For the text-containing cell, return its midpoint in [X, Y] coordinate format. 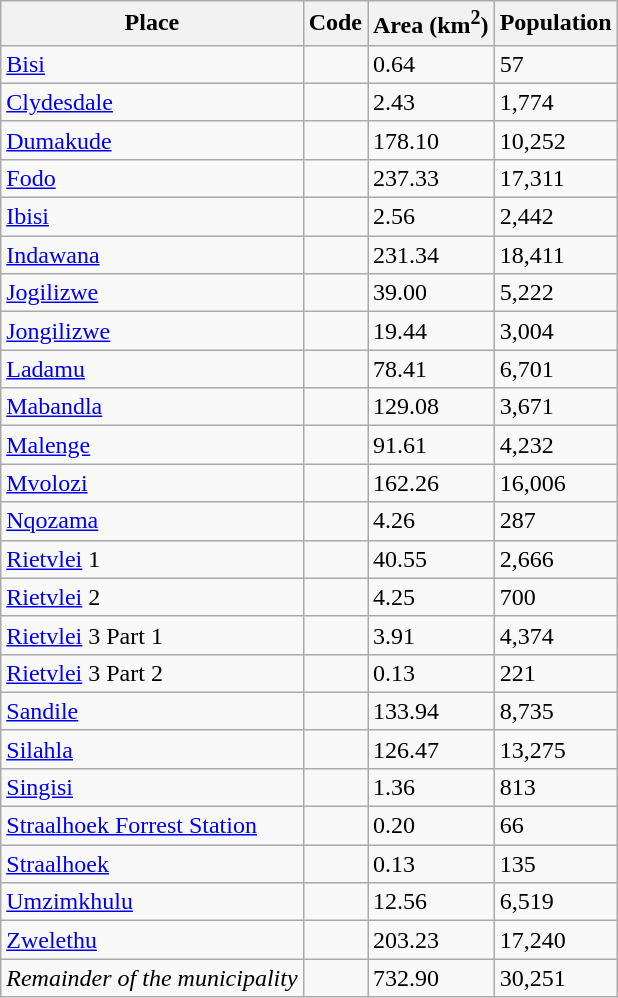
17,240 [556, 940]
78.41 [432, 369]
Area (km2) [432, 24]
Straalhoek [152, 864]
129.08 [432, 407]
6,701 [556, 369]
Nqozama [152, 521]
Dumakude [152, 140]
Zwelethu [152, 940]
Malenge [152, 445]
30,251 [556, 978]
Sandile [152, 711]
Indawana [152, 255]
8,735 [556, 711]
1,774 [556, 102]
3.91 [432, 635]
231.34 [432, 255]
Ibisi [152, 217]
Place [152, 24]
Code [335, 24]
Mvolozi [152, 483]
3,004 [556, 331]
4,232 [556, 445]
91.61 [432, 445]
0.64 [432, 64]
700 [556, 597]
2.43 [432, 102]
Rietvlei 3 Part 2 [152, 673]
Clydesdale [152, 102]
Population [556, 24]
Singisi [152, 787]
126.47 [432, 749]
Jogilizwe [152, 293]
3,671 [556, 407]
Bisi [152, 64]
17,311 [556, 178]
1.36 [432, 787]
Ladamu [152, 369]
18,411 [556, 255]
Jongilizwe [152, 331]
Fodo [152, 178]
Rietvlei 3 Part 1 [152, 635]
0.20 [432, 826]
178.10 [432, 140]
39.00 [432, 293]
10,252 [556, 140]
19.44 [432, 331]
66 [556, 826]
4.25 [432, 597]
13,275 [556, 749]
4,374 [556, 635]
16,006 [556, 483]
Silahla [152, 749]
203.23 [432, 940]
6,519 [556, 902]
133.94 [432, 711]
732.90 [432, 978]
287 [556, 521]
2.56 [432, 217]
135 [556, 864]
Rietvlei 1 [152, 559]
40.55 [432, 559]
221 [556, 673]
4.26 [432, 521]
813 [556, 787]
Remainder of the municipality [152, 978]
162.26 [432, 483]
Umzimkhulu [152, 902]
2,442 [556, 217]
57 [556, 64]
237.33 [432, 178]
2,666 [556, 559]
Rietvlei 2 [152, 597]
12.56 [432, 902]
5,222 [556, 293]
Mabandla [152, 407]
Straalhoek Forrest Station [152, 826]
